Return the [X, Y] coordinate for the center point of the cell that contains the specified text.  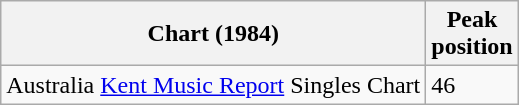
Chart (1984) [214, 34]
Australia Kent Music Report Singles Chart [214, 85]
Peakposition [472, 34]
46 [472, 85]
